Scan for the cell matching the given text and deliver its (x, y) coordinate at center. 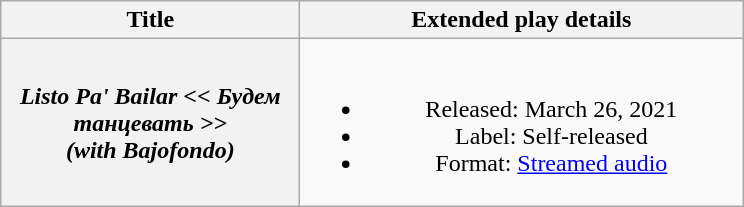
Title (150, 20)
Extended play details (522, 20)
Listo Pa' Bailar << Будем танцевать >>(with Bajofondo) (150, 122)
Released: March 26, 2021Label: Self-releasedFormat: Streamed audio (522, 122)
